Provide the [X, Y] coordinate of the cell's center where the given text is located.  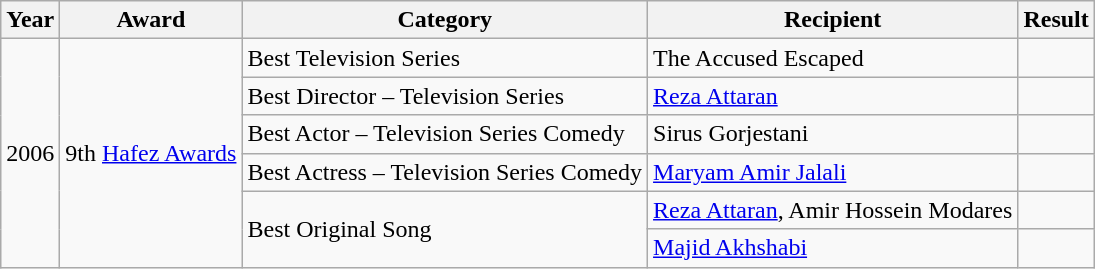
Best Actress – Television Series Comedy [445, 172]
Best Actor – Television Series Comedy [445, 134]
Best Original Song [445, 229]
Best Television Series [445, 58]
Award [151, 20]
Majid Akhshabi [833, 248]
Result [1056, 20]
Sirus Gorjestani [833, 134]
Recipient [833, 20]
Best Director – Television Series [445, 96]
Reza Attaran, Amir Hossein Modares [833, 210]
Maryam Amir Jalali [833, 172]
2006 [30, 153]
The Accused Escaped [833, 58]
Reza Attaran [833, 96]
Category [445, 20]
Year [30, 20]
9th Hafez Awards [151, 153]
